Identify which cell holds the provided text, then report its (x, y) central coordinate. 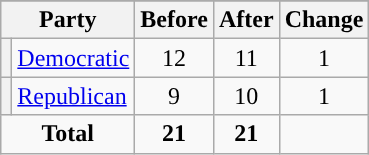
Change (324, 20)
Democratic (74, 58)
10 (246, 96)
11 (246, 58)
Before (174, 20)
Republican (74, 96)
9 (174, 96)
Party (68, 20)
12 (174, 58)
After (246, 20)
Total (68, 134)
